Return (X, Y) of the center of cell containing provided text 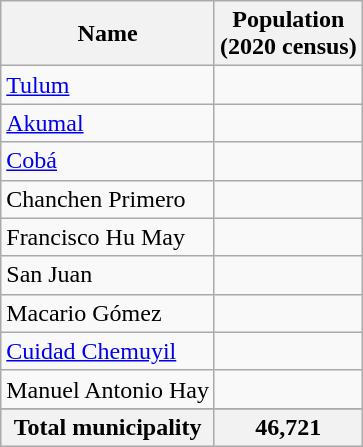
Cuidad Chemuyil (108, 351)
Macario Gómez (108, 313)
Chanchen Primero (108, 199)
Akumal (108, 123)
Francisco Hu May (108, 237)
Cobá (108, 161)
San Juan (108, 275)
46,721 (288, 427)
Manuel Antonio Hay (108, 389)
Total municipality (108, 427)
Name (108, 34)
Tulum (108, 85)
Population(2020 census) (288, 34)
